Provide the (X, Y) coordinate of the cell's center where the given text is located.  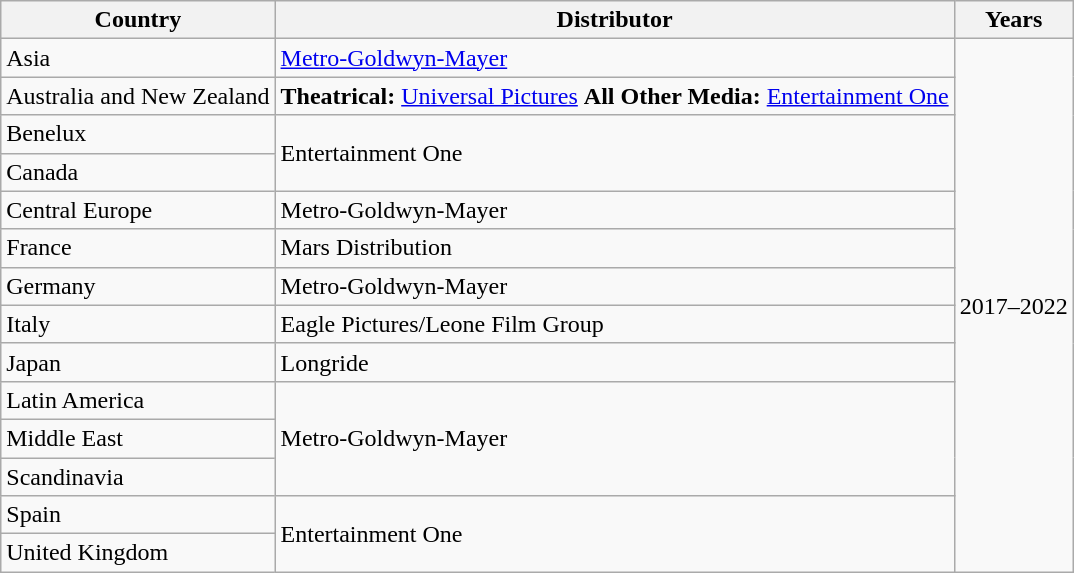
Theatrical: Universal Pictures All Other Media: Entertainment One (614, 96)
Longride (614, 362)
Country (138, 20)
Distributor (614, 20)
Mars Distribution (614, 248)
Spain (138, 515)
France (138, 248)
2017–2022 (1014, 306)
Eagle Pictures/Leone Film Group (614, 324)
Latin America (138, 400)
Canada (138, 172)
Germany (138, 286)
United Kingdom (138, 553)
Japan (138, 362)
Asia (138, 58)
Australia and New Zealand (138, 96)
Middle East (138, 438)
Italy (138, 324)
Central Europe (138, 210)
Benelux (138, 134)
Years (1014, 20)
Scandinavia (138, 477)
